Return the [X, Y] coordinate for the center point of the cell that contains the specified text.  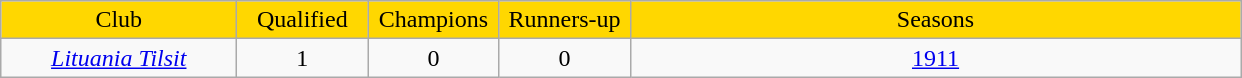
1911 [936, 58]
Lituania Tilsit [119, 58]
Qualified [302, 20]
Club [119, 20]
Champions [434, 20]
Seasons [936, 20]
1 [302, 58]
Runners-up [564, 20]
